From the cell containing the given text, extract its center point as [x, y] coordinate. 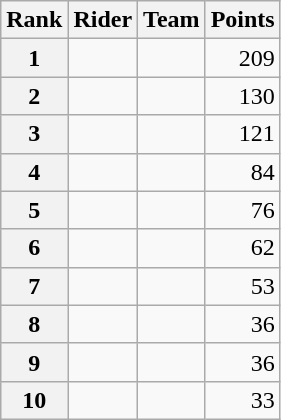
2 [34, 96]
10 [34, 400]
84 [242, 172]
1 [34, 58]
Rider [103, 20]
209 [242, 58]
9 [34, 362]
7 [34, 286]
Rank [34, 20]
62 [242, 248]
6 [34, 248]
33 [242, 400]
3 [34, 134]
53 [242, 286]
121 [242, 134]
Points [242, 20]
130 [242, 96]
5 [34, 210]
4 [34, 172]
76 [242, 210]
Team [172, 20]
8 [34, 324]
